Determine the (x, y) coordinate at the center of the cell enclosing the given text.  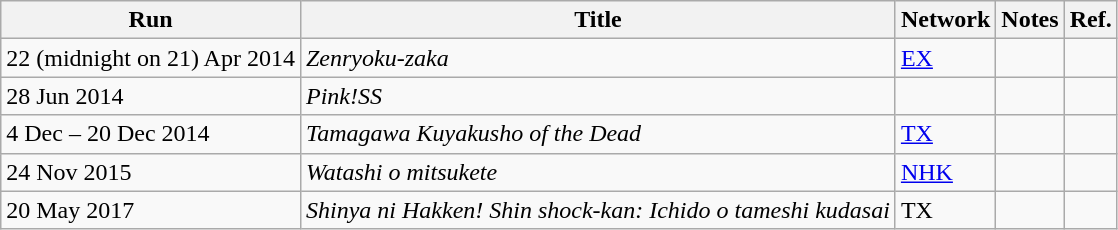
Tamagawa Kuyakusho of the Dead (598, 134)
EX (945, 58)
Ref. (1090, 20)
Shinya ni Hakken! Shin shock-kan: Ichido o tameshi kudasai (598, 210)
Title (598, 20)
NHK (945, 172)
4 Dec – 20 Dec 2014 (151, 134)
Run (151, 20)
Watashi o mitsukete (598, 172)
Pink!SS (598, 96)
24 Nov 2015 (151, 172)
28 Jun 2014 (151, 96)
Zenryoku-zaka (598, 58)
20 May 2017 (151, 210)
Notes (1030, 20)
Network (945, 20)
22 (midnight on 21) Apr 2014 (151, 58)
